For the text-containing cell, return its midpoint in [x, y] coordinate format. 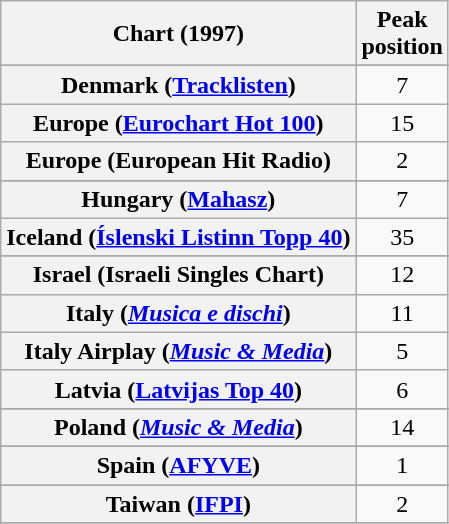
Spain (AFYVE) [178, 465]
Hungary (Mahasz) [178, 199]
Chart (1997) [178, 34]
Iceland (Íslenski Listinn Topp 40) [178, 237]
1 [402, 465]
12 [402, 275]
14 [402, 427]
15 [402, 123]
Italy (Musica e dischi) [178, 313]
6 [402, 389]
Peakposition [402, 34]
5 [402, 351]
Israel (Israeli Singles Chart) [178, 275]
Latvia (Latvijas Top 40) [178, 389]
Europe (Eurochart Hot 100) [178, 123]
Denmark (Tracklisten) [178, 85]
Poland (Music & Media) [178, 427]
35 [402, 237]
Italy Airplay (Music & Media) [178, 351]
Taiwan (IFPI) [178, 503]
11 [402, 313]
Europe (European Hit Radio) [178, 161]
